Output the (X, Y) coordinate of the center of the cell containing the given text.  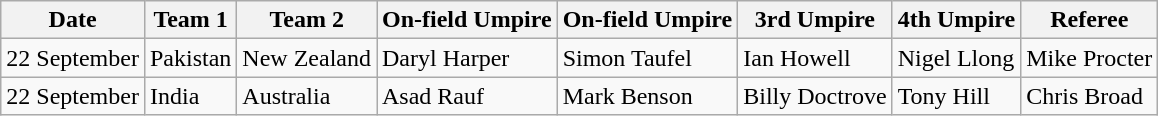
3rd Umpire (815, 20)
Daryl Harper (466, 58)
Nigel Llong (956, 58)
Australia (307, 96)
Mike Procter (1090, 58)
Mark Benson (648, 96)
India (190, 96)
New Zealand (307, 58)
Tony Hill (956, 96)
Date (73, 20)
Team 1 (190, 20)
Simon Taufel (648, 58)
Pakistan (190, 58)
Team 2 (307, 20)
Referee (1090, 20)
Chris Broad (1090, 96)
4th Umpire (956, 20)
Billy Doctrove (815, 96)
Ian Howell (815, 58)
Asad Rauf (466, 96)
